Scan for the cell matching the given text and deliver its (X, Y) coordinate at center. 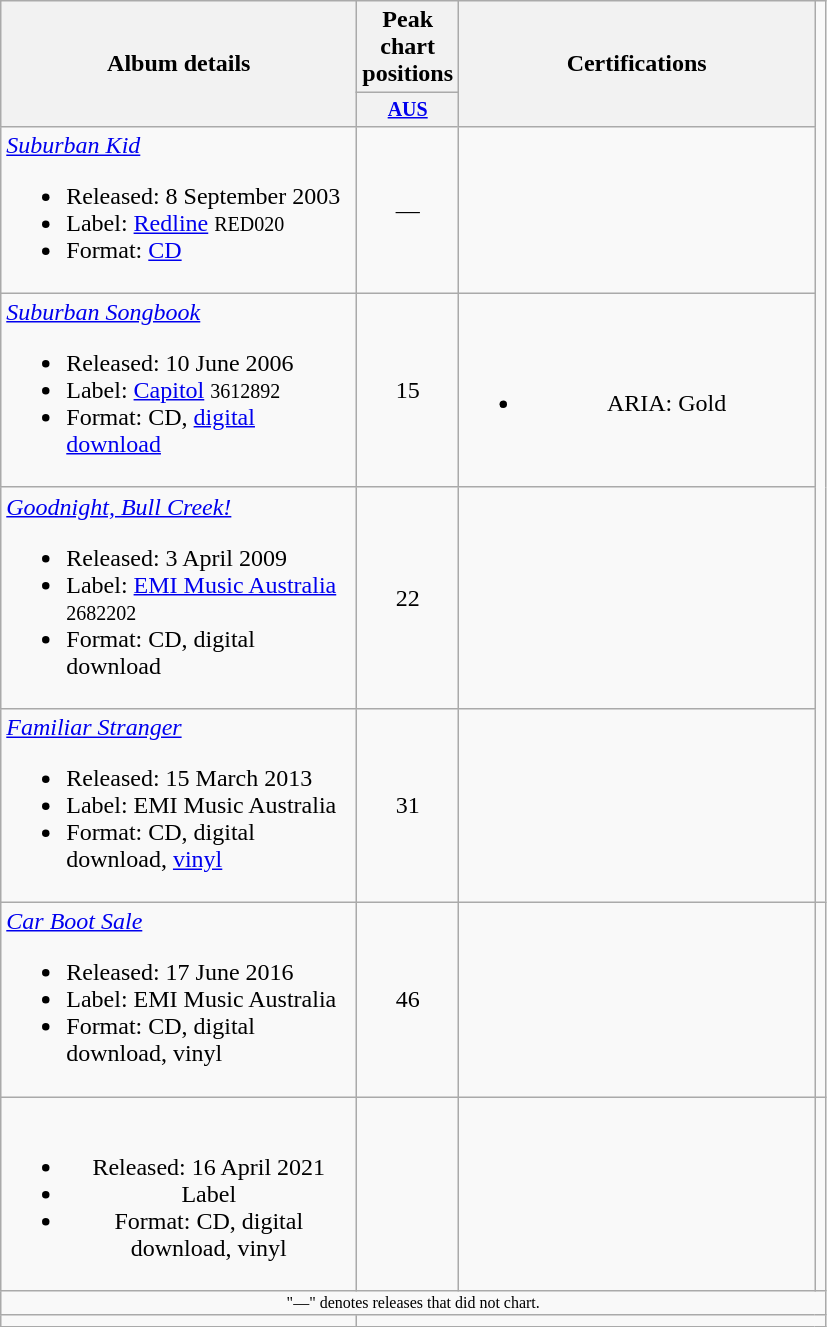
"—" denotes releases that did not chart. (414, 1303)
31 (408, 805)
— (408, 210)
AUS (408, 110)
22 (408, 598)
Suburban SongbookReleased: 10 June 2006Label: Capitol 3612892Format: CD, digital download (179, 390)
46 (408, 1000)
Certifications (637, 64)
Album details (179, 64)
Goodnight, Bull Creek!Released: 3 April 2009Label: EMI Music Australia 2682202Format: CD, digital download (179, 598)
Peak chart positions (408, 47)
Suburban KidReleased: 8 September 2003Label: Redline RED020Format: CD (179, 210)
Familiar StrangerReleased: 15 March 2013Label: EMI Music AustraliaFormat: CD, digital download, vinyl (179, 805)
Car Boot SaleReleased: 17 June 2016Label: EMI Music AustraliaFormat: CD, digital download, vinyl (179, 1000)
ARIA: Gold (637, 390)
15 (408, 390)
Released: 16 April 2021LabelFormat: CD, digital download, vinyl (179, 1194)
